Return (x, y) of the center of cell containing provided text 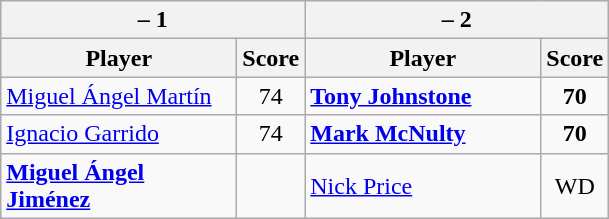
Miguel Ángel Jiménez (119, 186)
Miguel Ángel Martín (119, 96)
WD (575, 186)
Tony Johnstone (423, 96)
– 1 (153, 20)
Mark McNulty (423, 134)
– 2 (457, 20)
Ignacio Garrido (119, 134)
Nick Price (423, 186)
